Identify which cell holds the provided text, then report its (X, Y) central coordinate. 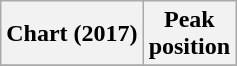
Chart (2017) (72, 34)
Peakposition (189, 34)
